Output the [X, Y] coordinate of the center of the cell containing the given text.  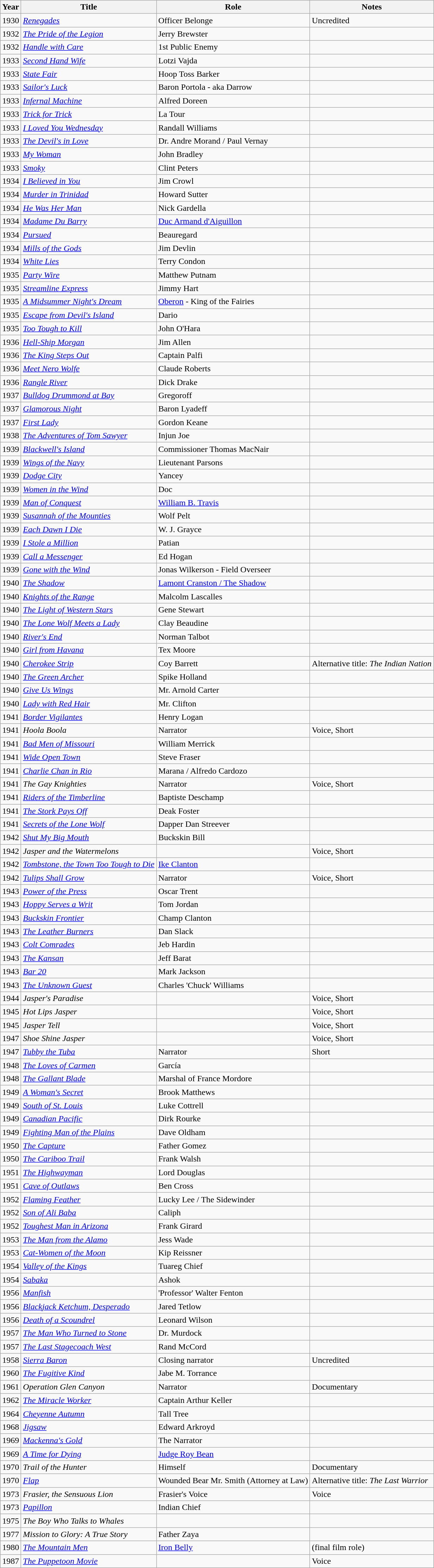
Luke Cottrell [233, 1106]
The Loves of Carmen [89, 1065]
Dave Oldham [233, 1132]
Death of a Scoundrel [89, 1320]
Jonas Wilkerson - Field Overseer [233, 569]
Commissioner Thomas MacNair [233, 449]
1980 [11, 1548]
My Woman [89, 154]
The Shadow [89, 583]
1987 [11, 1561]
Marana / Alfredo Cardozo [233, 770]
I Stole a Million [89, 543]
Clint Peters [233, 168]
The Stork Pays Off [89, 811]
Escape from Devil's Island [89, 315]
Tex Moore [233, 650]
García [233, 1065]
Spike Holland [233, 677]
Man of Conquest [89, 503]
Call a Messenger [89, 556]
Jim Crowl [233, 181]
Shut My Big Mouth [89, 838]
La Tour [233, 114]
Riders of the Timberline [89, 797]
Pursued [89, 235]
Father Zaya [233, 1534]
Alfred Doreen [233, 101]
1958 [11, 1360]
Canadian Pacific [89, 1119]
The Green Archer [89, 677]
Lotzi Vajda [233, 61]
Officer Belonge [233, 20]
Gene Stewart [233, 610]
Tombstone, the Town Too Tough to Die [89, 864]
The King Steps Out [89, 355]
1960 [11, 1373]
Leonard Wilson [233, 1320]
Charlie Chan in Rio [89, 770]
Ashok [233, 1280]
John O'Hara [233, 328]
Marshal of France Mordore [233, 1079]
Secrets of the Lone Wolf [89, 824]
Knights of the Range [89, 597]
Murder in Trinidad [89, 195]
Cheyenne Autumn [89, 1413]
1938 [11, 436]
Howard Sutter [233, 195]
Toughest Man in Arizona [89, 1226]
Bulldog Drummond at Bay [89, 396]
Oberon - King of the Fairies [233, 302]
Terry Condon [233, 262]
Meet Nero Wolfe [89, 369]
1975 [11, 1521]
Rangle River [89, 382]
Dapper Dan Streever [233, 824]
Mills of the Gods [89, 248]
Women in the Wind [89, 489]
Jimmy Hart [233, 288]
Sailor's Luck [89, 87]
Tom Jordan [233, 905]
Alternative title: The Last Warrior [372, 1481]
Lucky Lee / The Sidewinder [233, 1199]
Dodge City [89, 476]
Jess Wade [233, 1239]
Fighting Man of the Plains [89, 1132]
Jim Devlin [233, 248]
Beauregard [233, 235]
Lamont Cranston / The Shadow [233, 583]
The Narrator [233, 1440]
1930 [11, 20]
Streamline Express [89, 288]
1961 [11, 1387]
Ed Hogan [233, 556]
White Lies [89, 262]
Tubby the Tuba [89, 1052]
Jasper and the Watermelons [89, 851]
The Kansan [89, 958]
Blackwell's Island [89, 449]
Lady with Red Hair [89, 704]
Title [89, 7]
Ben Cross [233, 1186]
Trail of the Hunter [89, 1467]
Susannah of the Mounties [89, 516]
Wounded Bear Mr. Smith (Attorney at Law) [233, 1481]
William B. Travis [233, 503]
Norman Talbot [233, 637]
Henry Logan [233, 717]
Injun Joe [233, 436]
Sabaka [89, 1280]
Randall Williams [233, 127]
The Mountain Men [89, 1548]
Son of Ali Baba [89, 1213]
Power of the Press [89, 891]
Jabe M. Torrance [233, 1373]
The Miracle Worker [89, 1400]
William Merrick [233, 744]
Jim Allen [233, 342]
Smoky [89, 168]
Bad Men of Missouri [89, 744]
Baptiste Deschamp [233, 797]
1962 [11, 1400]
The Lone Wolf Meets a Lady [89, 623]
Mackenna's Gold [89, 1440]
Cave of Outlaws [89, 1186]
Colt Comrades [89, 945]
Border Vigilantes [89, 717]
Lord Douglas [233, 1172]
The Man from the Alamo [89, 1239]
Buckskin Bill [233, 838]
1968 [11, 1427]
Frank Walsh [233, 1159]
Hoop Toss Barker [233, 74]
Dirk Rourke [233, 1119]
Claude Roberts [233, 369]
The Cariboo Trail [89, 1159]
Bar 20 [89, 971]
Hoola Boola [89, 730]
Give Us Wings [89, 690]
Jigsaw [89, 1427]
South of St. Louis [89, 1106]
Patian [233, 543]
Frank Girard [233, 1226]
The Devil's in Love [89, 141]
Wide Open Town [89, 757]
Caliph [233, 1213]
Mission to Glory: A True Story [89, 1534]
The Pride of the Legion [89, 34]
Rand McCord [233, 1347]
He Was Her Man [89, 208]
Jasper's Paradise [89, 998]
Flaming Feather [89, 1199]
Yancey [233, 476]
Papillon [89, 1507]
The Light of Western Stars [89, 610]
Hell-Ship Morgan [89, 342]
Second Hand Wife [89, 61]
Mark Jackson [233, 971]
The Fugitive Kind [89, 1373]
The Gay Knighties [89, 784]
Father Gomez [233, 1146]
Tulips Shall Grow [89, 878]
The Adventures of Tom Sawyer [89, 436]
Buckskin Frontier [89, 918]
Deak Foster [233, 811]
Clay Beaudine [233, 623]
Flap [89, 1481]
Dario [233, 315]
John Bradley [233, 154]
Valley of the Kings [89, 1266]
A Midsummer Night's Dream [89, 302]
The Leather Burners [89, 931]
Trick for Trick [89, 114]
Oscar Trent [233, 891]
Cherokee Strip [89, 663]
Captain Palfi [233, 355]
W. J. Grayce [233, 529]
Gregoroff [233, 396]
Indian Chief [233, 1507]
State Fair [89, 74]
Closing narrator [233, 1360]
Madame Du Barry [89, 221]
Judge Roy Bean [233, 1454]
Girl from Havana [89, 650]
The Unknown Guest [89, 985]
Handle with Care [89, 47]
Kip Reissner [233, 1253]
Doc [233, 489]
Manfish [89, 1293]
Duc Armand d'Aiguillon [233, 221]
Tuareg Chief [233, 1266]
Cat-Women of the Moon [89, 1253]
Dan Slack [233, 931]
A Time for Dying [89, 1454]
Edward Arkroyd [233, 1427]
Tall Tree [233, 1413]
Shoe Shine Jasper [89, 1039]
Alternative title: The Indian Nation [372, 663]
(final film role) [372, 1548]
Nick Gardella [233, 208]
Steve Fraser [233, 757]
Jeff Barat [233, 958]
I Believed in You [89, 181]
Blackjack Ketchum, Desperado [89, 1306]
Jared Tetlow [233, 1306]
A Woman's Secret [89, 1092]
The Last Stagecoach West [89, 1347]
Malcolm Lascalles [233, 597]
Renegades [89, 20]
The Man Who Turned to Stone [89, 1333]
Each Dawn I Die [89, 529]
1944 [11, 998]
I Loved You Wednesday [89, 127]
Captain Arthur Keller [233, 1400]
Iron Belly [233, 1548]
Glamorous Night [89, 409]
Jasper Tell [89, 1025]
1977 [11, 1534]
Frasier, the Sensuous Lion [89, 1494]
Role [233, 7]
Operation Glen Canyon [89, 1387]
Dick Drake [233, 382]
Infernal Machine [89, 101]
Dr. Murdock [233, 1333]
Mr. Arnold Carter [233, 690]
Wolf Pelt [233, 516]
Dr. Andre Morand / Paul Vernay [233, 141]
Jerry Brewster [233, 34]
Frasier's Voice [233, 1494]
Himself [233, 1467]
Hoppy Serves a Writ [89, 905]
Mr. Clifton [233, 704]
Brook Matthews [233, 1092]
Champ Clanton [233, 918]
Too Tough to Kill [89, 328]
Baron Lyadeff [233, 409]
Hot Lips Jasper [89, 1012]
Short [372, 1052]
The Boy Who Talks to Whales [89, 1521]
The Highwayman [89, 1172]
Gone with the Wind [89, 569]
1964 [11, 1413]
Wings of the Navy [89, 462]
Notes [372, 7]
River's End [89, 637]
First Lady [89, 422]
The Gallant Blade [89, 1079]
Baron Portola - aka Darrow [233, 87]
'Professor' Walter Fenton [233, 1293]
Lieutenant Parsons [233, 462]
1st Public Enemy [233, 47]
Party Wire [89, 275]
Ike Clanton [233, 864]
The Puppetoon Movie [89, 1561]
Year [11, 7]
Matthew Putnam [233, 275]
Charles 'Chuck' Williams [233, 985]
The Capture [89, 1146]
Gordon Keane [233, 422]
Coy Barrett [233, 663]
Sierra Baron [89, 1360]
Jeb Hardin [233, 945]
